Find where the given text appears and provide that cell's center as (x, y) coordinate. 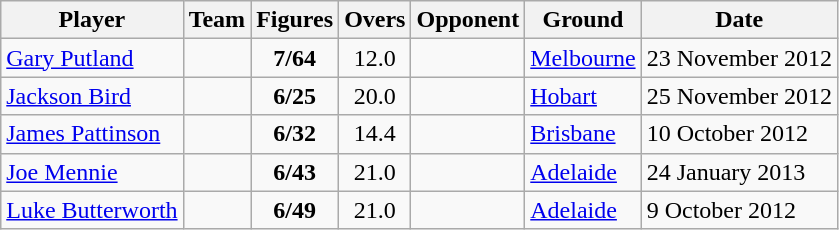
Luke Butterworth (92, 210)
Brisbane (583, 134)
Figures (295, 20)
20.0 (375, 96)
Overs (375, 20)
Jackson Bird (92, 96)
Opponent (468, 20)
6/49 (295, 210)
6/25 (295, 96)
James Pattinson (92, 134)
Team (217, 20)
Joe Mennie (92, 172)
7/64 (295, 58)
24 January 2013 (739, 172)
12.0 (375, 58)
25 November 2012 (739, 96)
Ground (583, 20)
14.4 (375, 134)
Player (92, 20)
23 November 2012 (739, 58)
10 October 2012 (739, 134)
6/43 (295, 172)
9 October 2012 (739, 210)
Date (739, 20)
Gary Putland (92, 58)
Hobart (583, 96)
6/32 (295, 134)
Melbourne (583, 58)
